Extract the [x, y] coordinate from the center of the cell holding the provided text.  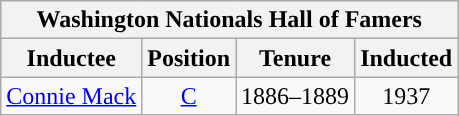
Inducted [406, 58]
Inductee [72, 58]
Connie Mack [72, 96]
Position [189, 58]
1937 [406, 96]
Tenure [296, 58]
1886–1889 [296, 96]
Washington Nationals Hall of Famers [230, 20]
C [189, 96]
